Locate the cell with the specified text and output its (x, y) center coordinate. 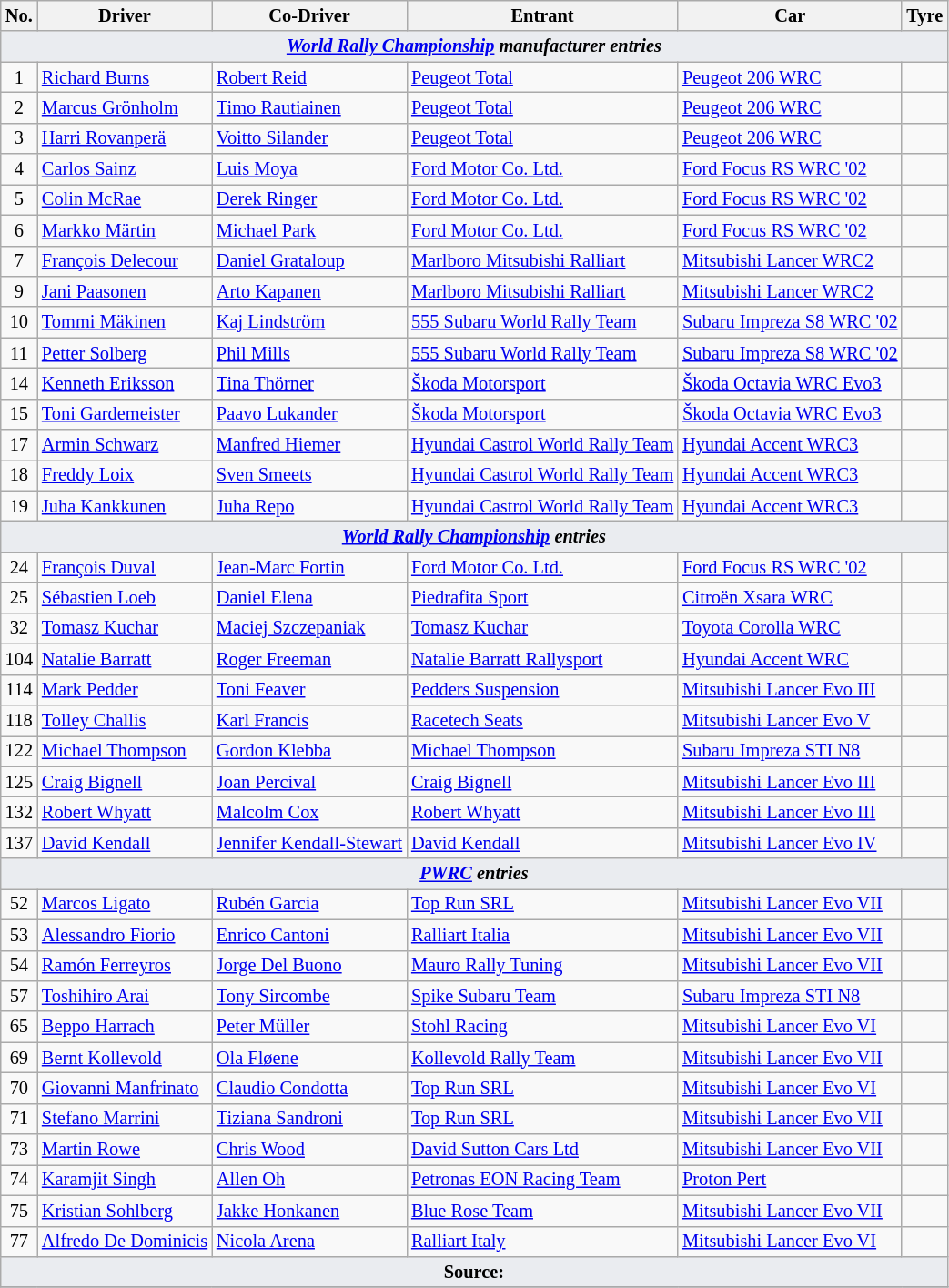
David Sutton Cars Ltd (542, 1150)
Daniel Grataloup (309, 261)
Tyre (924, 15)
Tommi Mäkinen (125, 322)
Spike Subaru Team (542, 996)
104 (19, 659)
François Delecour (125, 261)
137 (19, 843)
Stefano Marrini (125, 1119)
69 (19, 1058)
Harri Rovanperä (125, 138)
Natalie Barratt (125, 659)
Juha Repo (309, 506)
53 (19, 935)
Jakke Honkanen (309, 1211)
1 (19, 77)
Ralliart Italia (542, 935)
Bernt Kollevold (125, 1058)
Driver (125, 15)
World Rally Championship manufacturer entries (474, 46)
73 (19, 1150)
François Duval (125, 567)
10 (19, 322)
Toni Gardemeister (125, 414)
4 (19, 169)
Petter Solberg (125, 353)
Colin McRae (125, 199)
Carlos Sainz (125, 169)
Mauro Rally Tuning (542, 966)
Pedders Suspension (542, 690)
Ramón Ferreyros (125, 966)
74 (19, 1180)
Tolley Challis (125, 720)
Jorge Del Buono (309, 966)
Derek Ringer (309, 199)
11 (19, 353)
Jean-Marc Fortin (309, 567)
Markko Märtin (125, 230)
Co-Driver (309, 15)
6 (19, 230)
Mitsubishi Lancer Evo IV (790, 843)
Chris Wood (309, 1150)
Entrant (542, 15)
Mark Pedder (125, 690)
7 (19, 261)
Peter Müller (309, 1027)
Daniel Elena (309, 598)
Phil Mills (309, 353)
77 (19, 1242)
15 (19, 414)
Maciej Szczepaniak (309, 628)
2 (19, 107)
PWRC entries (474, 874)
Mitsubishi Lancer Evo V (790, 720)
Karamjit Singh (125, 1180)
32 (19, 628)
Beppo Harrach (125, 1027)
Rubén Garcia (309, 904)
Martin Rowe (125, 1150)
Luis Moya (309, 169)
25 (19, 598)
Karl Francis (309, 720)
Piedrafita Sport (542, 598)
Nicola Arena (309, 1242)
Jani Paasonen (125, 291)
Toni Feaver (309, 690)
Racetech Seats (542, 720)
Roger Freeman (309, 659)
Blue Rose Team (542, 1211)
Kenneth Eriksson (125, 383)
Car (790, 15)
Tony Sircombe (309, 996)
World Rally Championship entries (474, 536)
Marcos Ligato (125, 904)
Giovanni Manfrinato (125, 1088)
Sven Smeets (309, 475)
Sébastien Loeb (125, 598)
Marcus Grönholm (125, 107)
Enrico Cantoni (309, 935)
Kristian Sohlberg (125, 1211)
Tina Thörner (309, 383)
24 (19, 567)
114 (19, 690)
Armin Schwarz (125, 445)
Juha Kankkunen (125, 506)
Jennifer Kendall-Stewart (309, 843)
17 (19, 445)
Natalie Barratt Rallysport (542, 659)
Freddy Loix (125, 475)
Tiziana Sandroni (309, 1119)
Proton Pert (790, 1180)
Ralliart Italy (542, 1242)
Manfred Hiemer (309, 445)
Malcolm Cox (309, 812)
Richard Burns (125, 77)
9 (19, 291)
Joan Percival (309, 782)
Stohl Racing (542, 1027)
Robert Reid (309, 77)
52 (19, 904)
Alfredo De Dominicis (125, 1242)
19 (19, 506)
Voitto Silander (309, 138)
125 (19, 782)
132 (19, 812)
Paavo Lukander (309, 414)
No. (19, 15)
Timo Rautiainen (309, 107)
Source: (474, 1272)
Kaj Lindström (309, 322)
14 (19, 383)
65 (19, 1027)
70 (19, 1088)
Toyota Corolla WRC (790, 628)
Hyundai Accent WRC (790, 659)
Citroën Xsara WRC (790, 598)
122 (19, 751)
Ola Fløene (309, 1058)
118 (19, 720)
Allen Oh (309, 1180)
54 (19, 966)
Toshihiro Arai (125, 996)
5 (19, 199)
18 (19, 475)
57 (19, 996)
Petronas EON Racing Team (542, 1180)
71 (19, 1119)
Alessandro Fiorio (125, 935)
Kollevold Rally Team (542, 1058)
Claudio Condotta (309, 1088)
75 (19, 1211)
3 (19, 138)
Gordon Klebba (309, 751)
Michael Park (309, 230)
Arto Kapanen (309, 291)
